Return the (X, Y) coordinate for the center point of the cell that contains the specified text.  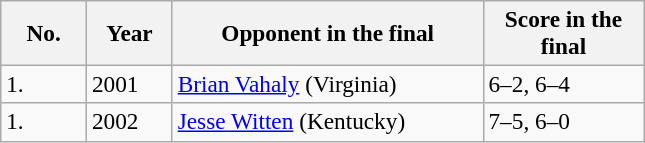
2001 (130, 84)
Score in the final (564, 32)
Year (130, 32)
No. (44, 32)
Opponent in the final (328, 32)
Brian Vahaly (Virginia) (328, 84)
Jesse Witten (Kentucky) (328, 122)
7–5, 6–0 (564, 122)
2002 (130, 122)
6–2, 6–4 (564, 84)
